Search for the cell housing the specified text and yield its (x, y) center coordinate. 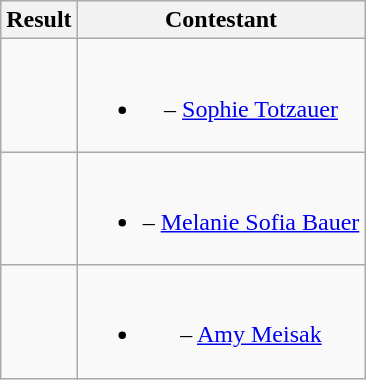
– Amy Meisak (221, 322)
Contestant (221, 20)
– Melanie Sofia Bauer (221, 208)
Result (39, 20)
– Sophie Totzauer (221, 96)
